Extract the [X, Y] coordinate from the center of the cell holding the provided text.  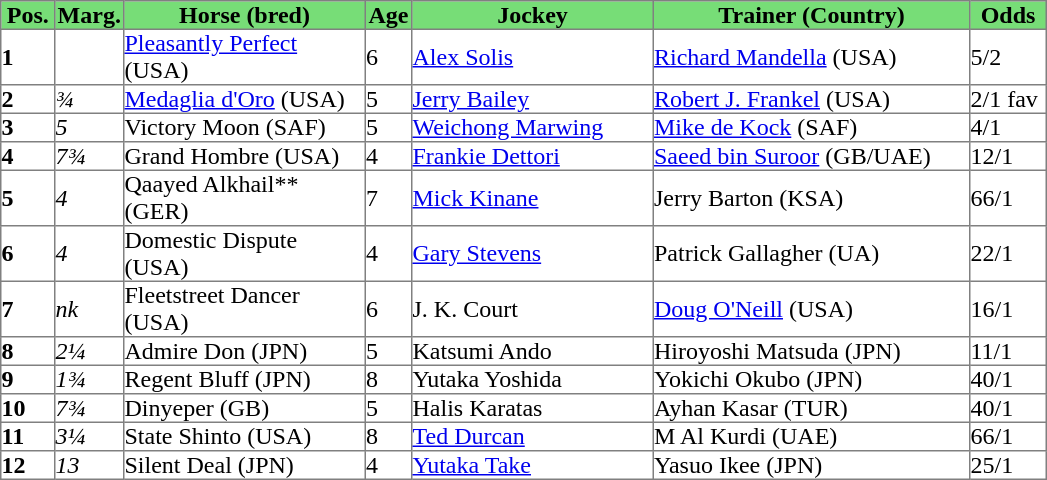
Doug O'Neill (USA) [811, 309]
Mick Kinane [533, 198]
Jockey [533, 15]
J. K. Court [533, 309]
13 [90, 465]
Horse (bred) [245, 15]
3 [28, 127]
Yutaka Yoshida [533, 379]
5/2 [1008, 57]
Gary Stevens [533, 254]
Yasuo Ikee (JPN) [811, 465]
M Al Kurdi (UAE) [811, 436]
Weichong Marwing [533, 127]
Ted Durcan [533, 436]
Regent Bluff (JPN) [245, 379]
Marg. [90, 15]
Hiroyoshi Matsuda (JPN) [811, 351]
Robert J. Frankel (USA) [811, 99]
Grand Hombre (USA) [245, 156]
12/1 [1008, 156]
Fleetstreet Dancer (USA) [245, 309]
Frankie Dettori [533, 156]
Mike de Kock (SAF) [811, 127]
Halis Karatas [533, 408]
nk [90, 309]
Pleasantly Perfect (USA) [245, 57]
2 [28, 99]
Odds [1008, 15]
Saeed bin Suroor (GB/UAE) [811, 156]
4/1 [1008, 127]
Jerry Barton (KSA) [811, 198]
Yutaka Take [533, 465]
2/1 fav [1008, 99]
Jerry Bailey [533, 99]
Yokichi Okubo (JPN) [811, 379]
9 [28, 379]
25/1 [1008, 465]
Katsumi Ando [533, 351]
11/1 [1008, 351]
Alex Solis [533, 57]
Qaayed Alkhail** (GER) [245, 198]
Patrick Gallagher (UA) [811, 254]
2¼ [90, 351]
Victory Moon (SAF) [245, 127]
Pos. [28, 15]
Age [388, 15]
11 [28, 436]
12 [28, 465]
Ayhan Kasar (TUR) [811, 408]
Trainer (Country) [811, 15]
Domestic Dispute (USA) [245, 254]
¾ [90, 99]
Medaglia d'Oro (USA) [245, 99]
Admire Don (JPN) [245, 351]
22/1 [1008, 254]
Dinyeper (GB) [245, 408]
16/1 [1008, 309]
State Shinto (USA) [245, 436]
1¾ [90, 379]
Silent Deal (JPN) [245, 465]
10 [28, 408]
1 [28, 57]
Richard Mandella (USA) [811, 57]
3¼ [90, 436]
